Output the (X, Y) coordinate of the center of the cell containing the given text.  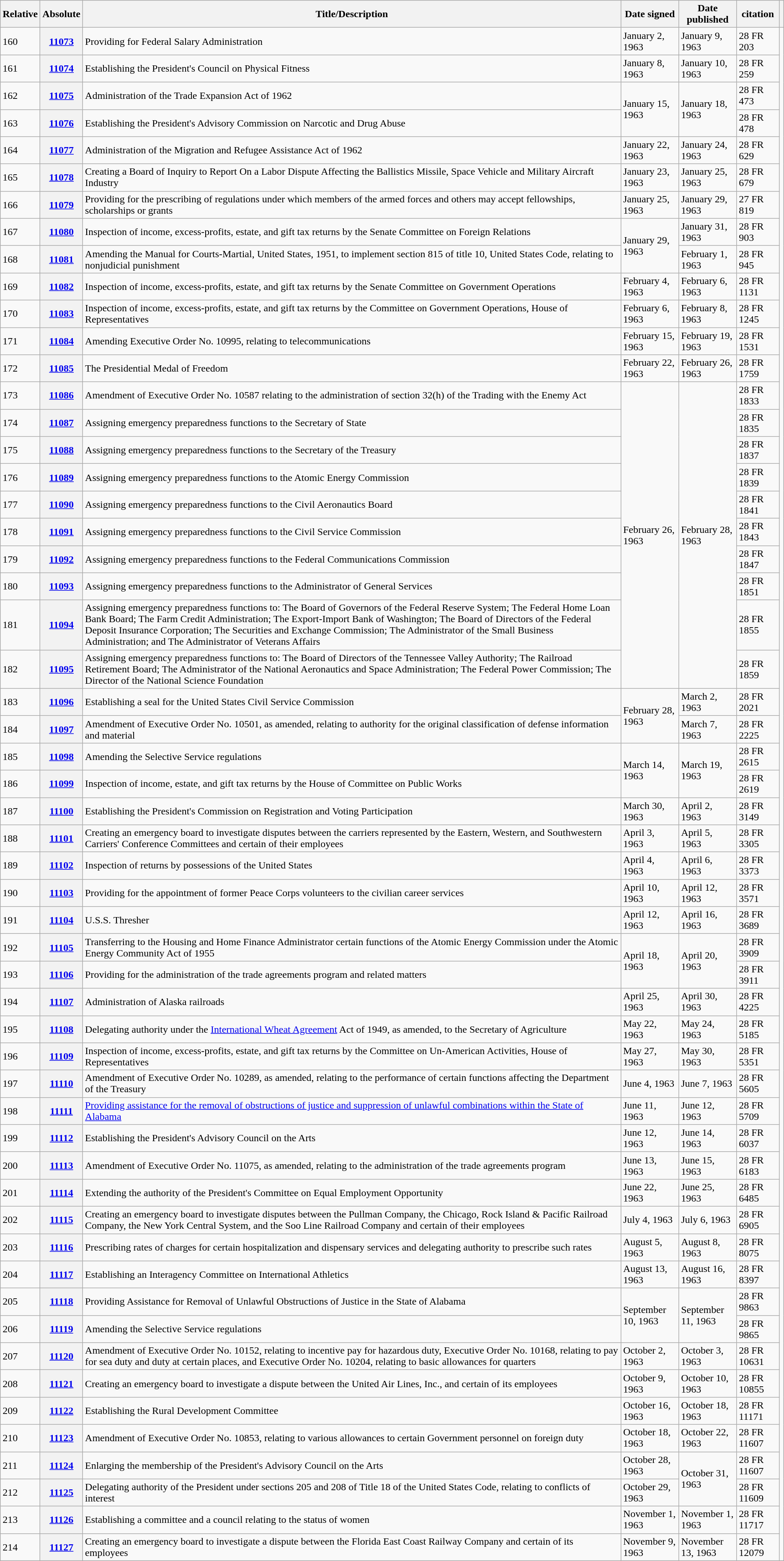
209 (20, 1411)
28 FR 11717 (758, 1520)
August 16, 1963 (708, 1274)
11080 (62, 232)
October 22, 1963 (708, 1438)
June 25, 1963 (708, 1192)
185 (20, 757)
205 (20, 1302)
11100 (62, 811)
11075 (62, 96)
11120 (62, 1357)
Absolute (62, 14)
11126 (62, 1520)
June 7, 1963 (708, 1083)
11090 (62, 504)
March 2, 1963 (708, 702)
Extending the authority of the President's Committee on Equal Employment Opportunity (352, 1192)
28 FR 6485 (758, 1192)
192 (20, 948)
January 22, 1963 (650, 150)
28 FR 9865 (758, 1329)
11110 (62, 1083)
Assigning emergency preparedness functions to the Administrator of General Services (352, 587)
11115 (62, 1220)
April 10, 1963 (650, 893)
11117 (62, 1274)
April 18, 1963 (650, 961)
180 (20, 587)
Administration of the Trade Expansion Act of 1962 (352, 96)
162 (20, 96)
28 FR 5709 (758, 1111)
11078 (62, 178)
197 (20, 1083)
Relative (20, 14)
28 FR 9863 (758, 1302)
207 (20, 1357)
11106 (62, 974)
165 (20, 178)
177 (20, 504)
Inspection of income, excess-profits, estate, and gift tax returns by the Committee on Un-American Activities, House of Representatives (352, 1057)
April 30, 1963 (708, 1002)
May 27, 1963 (650, 1057)
11108 (62, 1029)
171 (20, 341)
28 FR 1131 (758, 287)
U.S.S. Thresher (352, 920)
11085 (62, 369)
28 FR 10855 (758, 1383)
Amendment of Executive Order No. 11075, as amended, relating to the administration of the trade agreements program (352, 1166)
April 4, 1963 (650, 866)
Establishing the Rural Development Committee (352, 1411)
March 7, 1963 (708, 729)
July 6, 1963 (708, 1220)
June 15, 1963 (708, 1166)
160 (20, 41)
Assigning emergency preparedness functions to the Federal Communications Commission (352, 559)
182 (20, 669)
214 (20, 1547)
11073 (62, 41)
June 4, 1963 (650, 1083)
191 (20, 920)
Providing for the appointment of former Peace Corps volunteers to the civilian career services (352, 893)
28 FR 3149 (758, 811)
28 FR 473 (758, 96)
163 (20, 123)
February 22, 1963 (650, 369)
11105 (62, 948)
206 (20, 1329)
April 5, 1963 (708, 839)
28 FR 10631 (758, 1357)
Amending Executive Order No. 10995, relating to telecommunications (352, 341)
188 (20, 839)
28 FR 3909 (758, 948)
28 FR 3689 (758, 920)
January 24, 1963 (708, 150)
11079 (62, 204)
27 FR 819 (758, 204)
11089 (62, 478)
Inspection of income, excess-profits, estate, and gift tax returns by the Senate Committee on Government Operations (352, 287)
October 16, 1963 (650, 1411)
28 FR 8075 (758, 1247)
June 11, 1963 (650, 1111)
May 22, 1963 (650, 1029)
June 14, 1963 (708, 1138)
Enlarging the membership of the President's Advisory Council on the Arts (352, 1465)
April 16, 1963 (708, 920)
187 (20, 811)
October 10, 1963 (708, 1383)
175 (20, 450)
210 (20, 1438)
Amendment of Executive Order No. 10501, as amended, relating to authority for the original classification of defense information and material (352, 729)
June 13, 1963 (650, 1166)
181 (20, 625)
11093 (62, 587)
11098 (62, 757)
Establishing an Interagency Committee on International Athletics (352, 1274)
11074 (62, 69)
28 FR 6037 (758, 1138)
11119 (62, 1329)
11113 (62, 1166)
11088 (62, 450)
28 FR 2615 (758, 757)
11112 (62, 1138)
Establishing the President's Commission on Registration and Voting Participation (352, 811)
April 2, 1963 (708, 811)
11121 (62, 1383)
169 (20, 287)
11097 (62, 729)
28 FR 5351 (758, 1057)
11101 (62, 839)
Amendment of Executive Order No. 10853, relating to various allowances to certain Government personnel on foreign duty (352, 1438)
202 (20, 1220)
28 FR 11609 (758, 1492)
28 FR 1841 (758, 504)
March 30, 1963 (650, 811)
28 FR 2225 (758, 729)
28 FR 945 (758, 259)
April 3, 1963 (650, 839)
213 (20, 1520)
Inspection of income, excess-profits, estate, and gift tax returns by the Committee on Government Operations, House of Representatives (352, 313)
28 FR 1839 (758, 478)
11082 (62, 287)
Assigning emergency preparedness functions to the Atomic Energy Commission (352, 478)
Inspection of income, estate, and gift tax returns by the House of Committee on Public Works (352, 783)
November 13, 1963 (708, 1547)
199 (20, 1138)
184 (20, 729)
Establishing the President's Advisory Commission on Narcotic and Drug Abuse (352, 123)
11104 (62, 920)
166 (20, 204)
28 FR 5185 (758, 1029)
February 19, 1963 (708, 341)
October 9, 1963 (650, 1383)
11076 (62, 123)
193 (20, 974)
January 9, 1963 (708, 41)
July 4, 1963 (650, 1220)
11102 (62, 866)
28 FR 1835 (758, 423)
Prescribing rates of charges for certain hospitalization and dispensary services and delegating authority to prescribe such rates (352, 1247)
28 FR 2021 (758, 702)
198 (20, 1111)
November 9, 1963 (650, 1547)
28 FR 679 (758, 178)
October 28, 1963 (650, 1465)
11081 (62, 259)
28 FR 4225 (758, 1002)
28 FR 12079 (758, 1547)
February 15, 1963 (650, 341)
citation (758, 14)
Date published (708, 14)
August 8, 1963 (708, 1247)
May 24, 1963 (708, 1029)
204 (20, 1274)
11099 (62, 783)
September 11, 1963 (708, 1315)
11124 (62, 1465)
178 (20, 532)
28 FR 1245 (758, 313)
January 15, 1963 (650, 109)
11109 (62, 1057)
211 (20, 1465)
28 FR 478 (758, 123)
Creating an emergency board to investigate a dispute between the Florida East Coast Railway Company and certain of its employees (352, 1547)
28 FR 8397 (758, 1274)
Delegating authority of the President under sections 205 and 208 of Title 18 of the United States Code, relating to conflicts of interest (352, 1492)
28 FR 629 (758, 150)
168 (20, 259)
208 (20, 1383)
August 5, 1963 (650, 1247)
164 (20, 150)
28 FR 1531 (758, 341)
Inspection of income, excess-profits, estate, and gift tax returns by the Senate Committee on Foreign Relations (352, 232)
11084 (62, 341)
Amendment of Executive Order No. 10289, as amended, relating to the performance of certain functions affecting the Department of the Treasury (352, 1083)
11123 (62, 1438)
Providing for the prescribing of regulations under which members of the armed forces and others may accept fellowships, scholarships or grants (352, 204)
11118 (62, 1302)
September 10, 1963 (650, 1315)
January 2, 1963 (650, 41)
28 FR 203 (758, 41)
January 23, 1963 (650, 178)
Assigning emergency preparedness functions to the Secretary of State (352, 423)
186 (20, 783)
Delegating authority under the International Wheat Agreement Act of 1949, as amended, to the Secretary of Agriculture (352, 1029)
May 30, 1963 (708, 1057)
195 (20, 1029)
October 31, 1963 (708, 1479)
Creating an emergency board to investigate a dispute between the United Air Lines, Inc., and certain of its employees (352, 1383)
11127 (62, 1547)
Establishing the President's Advisory Council on the Arts (352, 1138)
174 (20, 423)
Establishing a committee and a council relating to the status of women (352, 1520)
Establishing a seal for the United States Civil Service Commission (352, 702)
Inspection of returns by possessions of the United States (352, 866)
172 (20, 369)
11083 (62, 313)
Providing for Federal Salary Administration (352, 41)
28 FR 1859 (758, 669)
28 FR 1847 (758, 559)
200 (20, 1166)
Providing for the administration of the trade agreements program and related matters (352, 974)
28 FR 3911 (758, 974)
28 FR 1833 (758, 395)
January 18, 1963 (708, 109)
28 FR 3571 (758, 893)
28 FR 1851 (758, 587)
April 20, 1963 (708, 961)
October 29, 1963 (650, 1492)
11091 (62, 532)
11092 (62, 559)
March 14, 1963 (650, 770)
28 FR 1855 (758, 625)
June 22, 1963 (650, 1192)
April 6, 1963 (708, 866)
189 (20, 866)
January 10, 1963 (708, 69)
28 FR 5605 (758, 1083)
28 FR 1843 (758, 532)
11111 (62, 1111)
190 (20, 893)
February 4, 1963 (650, 287)
October 2, 1963 (650, 1357)
February 8, 1963 (708, 313)
203 (20, 1247)
January 31, 1963 (708, 232)
Title/Description (352, 14)
173 (20, 395)
11122 (62, 1411)
11077 (62, 150)
170 (20, 313)
Providing Assistance for Removal of Unlawful Obstructions of Justice in the State of Alabama (352, 1302)
11086 (62, 395)
179 (20, 559)
April 25, 1963 (650, 1002)
Amendment of Executive Order No. 10587 relating to the administration of section 32(h) of the Trading with the Enemy Act (352, 395)
28 FR 2619 (758, 783)
January 8, 1963 (650, 69)
161 (20, 69)
11107 (62, 1002)
11114 (62, 1192)
11095 (62, 669)
March 19, 1963 (708, 770)
Assigning emergency preparedness functions to the Secretary of the Treasury (352, 450)
28 FR 903 (758, 232)
183 (20, 702)
February 1, 1963 (708, 259)
28 FR 259 (758, 69)
11096 (62, 702)
167 (20, 232)
Assigning emergency preparedness functions to the Civil Service Commission (352, 532)
The Presidential Medal of Freedom (352, 369)
Establishing the President's Council on Physical Fitness (352, 69)
Administration of the Migration and Refugee Assistance Act of 1962 (352, 150)
11103 (62, 893)
Administration of Alaska railroads (352, 1002)
212 (20, 1492)
October 3, 1963 (708, 1357)
28 FR 1837 (758, 450)
28 FR 1759 (758, 369)
11087 (62, 423)
11094 (62, 625)
28 FR 3305 (758, 839)
201 (20, 1192)
28 FR 3373 (758, 866)
28 FR 6183 (758, 1166)
11125 (62, 1492)
28 FR 6905 (758, 1220)
28 FR 11171 (758, 1411)
August 13, 1963 (650, 1274)
176 (20, 478)
11116 (62, 1247)
Assigning emergency preparedness functions to the Civil Aeronautics Board (352, 504)
194 (20, 1002)
Providing assistance for the removal of obstructions of justice and suppression of unlawful combinations within the State of Alabama (352, 1111)
Creating a Board of Inquiry to Report On a Labor Dispute Affecting the Ballistics Missile, Space Vehicle and Military Aircraft Industry (352, 178)
Date signed (650, 14)
196 (20, 1057)
